Extract the [x, y] coordinate from the center of the cell holding the provided text.  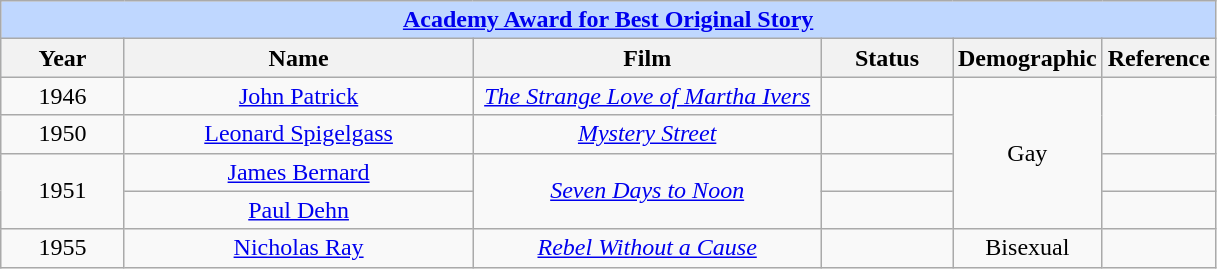
1955 [63, 248]
Rebel Without a Cause [648, 248]
1946 [63, 96]
Nicholas Ray [298, 248]
Reference [1158, 58]
1950 [63, 134]
Bisexual [1027, 248]
James Bernard [298, 172]
The Strange Love of Martha Ivers [648, 96]
Demographic [1027, 58]
Paul Dehn [298, 210]
Mystery Street [648, 134]
1951 [63, 191]
John Patrick [298, 96]
Leonard Spigelgass [298, 134]
Status [886, 58]
Academy Award for Best Original Story [608, 20]
Year [63, 58]
Film [648, 58]
Seven Days to Noon [648, 191]
Name [298, 58]
Gay [1027, 153]
